From the cell containing the given text, extract its center point as (X, Y) coordinate. 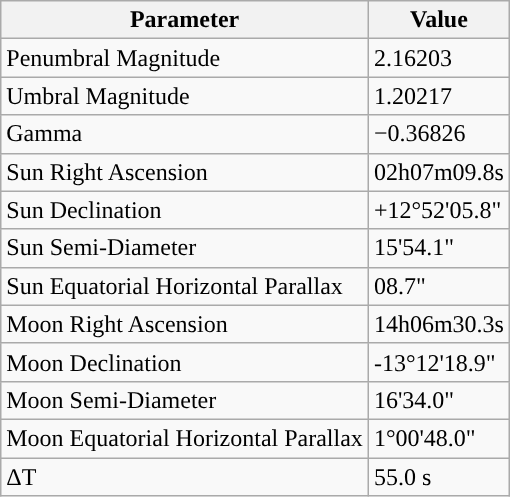
Gamma (185, 134)
Sun Declination (185, 210)
55.0 s (438, 477)
1°00'48.0" (438, 438)
Parameter (185, 20)
Moon Right Ascension (185, 324)
Moon Declination (185, 362)
Moon Semi-Diameter (185, 400)
-13°12'18.9" (438, 362)
Sun Right Ascension (185, 172)
15'54.1" (438, 248)
+12°52'05.8" (438, 210)
Moon Equatorial Horizontal Parallax (185, 438)
1.20217 (438, 96)
Value (438, 20)
2.16203 (438, 58)
Sun Semi-Diameter (185, 248)
08.7" (438, 286)
ΔT (185, 477)
14h06m30.3s (438, 324)
16'34.0" (438, 400)
02h07m09.8s (438, 172)
Penumbral Magnitude (185, 58)
−0.36826 (438, 134)
Sun Equatorial Horizontal Parallax (185, 286)
Umbral Magnitude (185, 96)
